Pinpoint the cell where the given text exists, returning its [X, Y] midpoint coordinate. 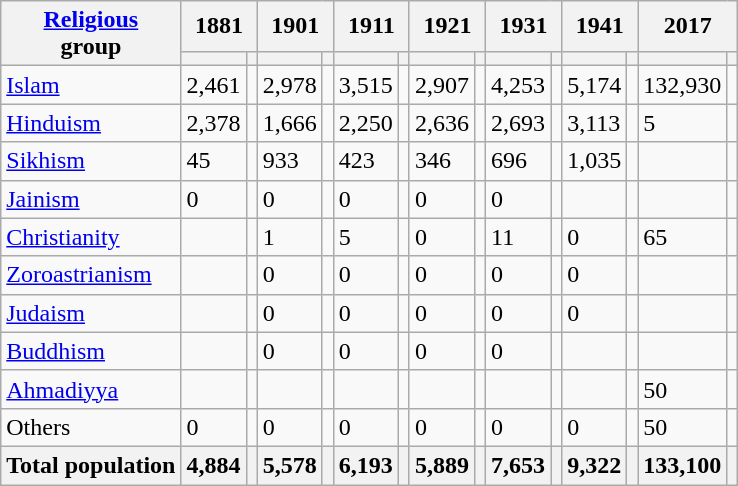
Judaism [91, 313]
Christianity [91, 237]
2,250 [366, 123]
Religiousgroup [91, 34]
3,515 [366, 85]
132,930 [682, 85]
Islam [91, 85]
2,378 [214, 123]
1921 [447, 26]
Hinduism [91, 123]
2,978 [290, 85]
Zoroastrianism [91, 275]
1941 [600, 26]
7,653 [518, 465]
1 [290, 237]
Ahmadiyya [91, 389]
2,907 [442, 85]
6,193 [366, 465]
3,113 [594, 123]
11 [518, 237]
346 [442, 161]
Jainism [91, 199]
2,693 [518, 123]
423 [366, 161]
5,578 [290, 465]
4,253 [518, 85]
Total population [91, 465]
9,322 [594, 465]
2,461 [214, 85]
65 [682, 237]
933 [290, 161]
4,884 [214, 465]
1,666 [290, 123]
1881 [219, 26]
696 [518, 161]
Buddhism [91, 351]
Others [91, 427]
1931 [524, 26]
45 [214, 161]
5,889 [442, 465]
1901 [295, 26]
Sikhism [91, 161]
2017 [688, 26]
1,035 [594, 161]
133,100 [682, 465]
1911 [371, 26]
5,174 [594, 85]
2,636 [442, 123]
